Find where the given text appears and provide that cell's center as [X, Y] coordinate. 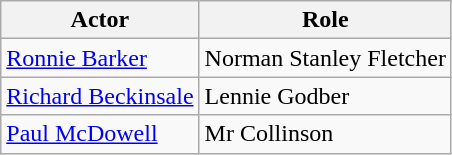
Actor [100, 20]
Role [325, 20]
Lennie Godber [325, 96]
Paul McDowell [100, 134]
Norman Stanley Fletcher [325, 58]
Ronnie Barker [100, 58]
Richard Beckinsale [100, 96]
Mr Collinson [325, 134]
